For the text-containing cell, return its midpoint in (X, Y) coordinate format. 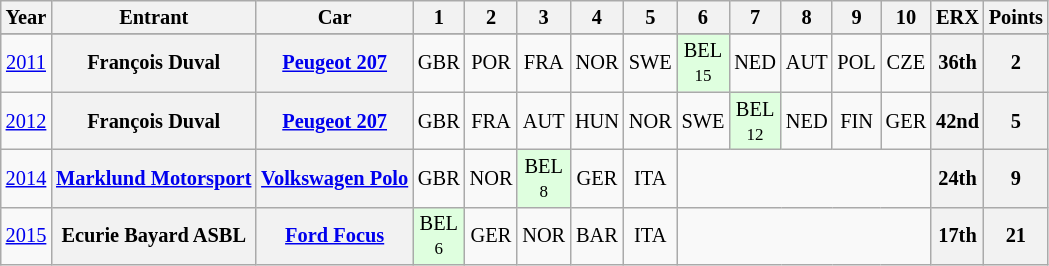
Ford Focus (334, 236)
ERX (958, 17)
2015 (26, 236)
Points (1016, 17)
36th (958, 63)
Car (334, 17)
FIN (856, 121)
42nd (958, 121)
HUN (597, 121)
10 (906, 17)
7 (755, 17)
21 (1016, 236)
Marklund Motorsport (154, 178)
BEL8 (544, 178)
BEL12 (755, 121)
24th (958, 178)
Ecurie Bayard ASBL (154, 236)
8 (807, 17)
Year (26, 17)
BAR (597, 236)
POR (492, 63)
3 (544, 17)
17th (958, 236)
BEL6 (439, 236)
Entrant (154, 17)
BEL15 (704, 63)
6 (704, 17)
CZE (906, 63)
POL (856, 63)
4 (597, 17)
2012 (26, 121)
1 (439, 17)
2014 (26, 178)
2011 (26, 63)
Volkswagen Polo (334, 178)
